From the cell containing the given text, extract its center point as (x, y) coordinate. 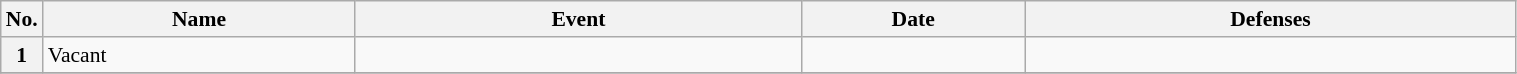
Defenses (1270, 19)
Event (578, 19)
Date (912, 19)
No. (22, 19)
Vacant (200, 55)
1 (22, 55)
Name (200, 19)
